From the cell containing the given text, extract its center point as (X, Y) coordinate. 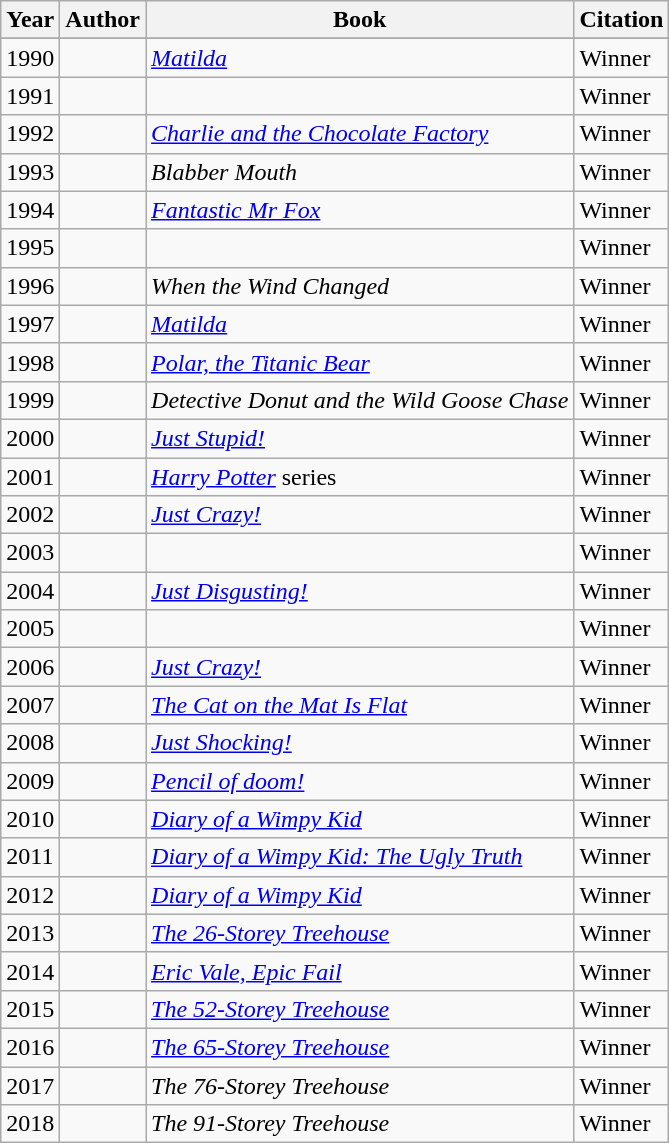
1990 (30, 58)
1992 (30, 134)
Year (30, 20)
2006 (30, 667)
The 76-Storey Treehouse (360, 1085)
Just Stupid! (360, 438)
Eric Vale, Epic Fail (360, 971)
1991 (30, 96)
2014 (30, 971)
The 91-Storey Treehouse (360, 1124)
2001 (30, 477)
2002 (30, 515)
Fantastic Mr Fox (360, 210)
Blabber Mouth (360, 172)
2011 (30, 857)
Diary of a Wimpy Kid: The Ugly Truth (360, 857)
The 52-Storey Treehouse (360, 1009)
2008 (30, 743)
2007 (30, 705)
Pencil of doom! (360, 781)
Author (103, 20)
2013 (30, 933)
Charlie and the Chocolate Factory (360, 134)
2000 (30, 438)
2012 (30, 895)
2005 (30, 629)
1994 (30, 210)
2003 (30, 553)
Detective Donut and the Wild Goose Chase (360, 400)
2018 (30, 1124)
1998 (30, 362)
1999 (30, 400)
2010 (30, 819)
Just Disgusting! (360, 591)
The Cat on the Mat Is Flat (360, 705)
2004 (30, 591)
1997 (30, 324)
2016 (30, 1047)
When the Wind Changed (360, 286)
The 65-Storey Treehouse (360, 1047)
1995 (30, 248)
Polar, the Titanic Bear (360, 362)
2017 (30, 1085)
Citation (622, 20)
2009 (30, 781)
Just Shocking! (360, 743)
2015 (30, 1009)
Harry Potter series (360, 477)
Book (360, 20)
1993 (30, 172)
1996 (30, 286)
The 26-Storey Treehouse (360, 933)
